Extract the (X, Y) coordinate from the center of the cell holding the provided text.  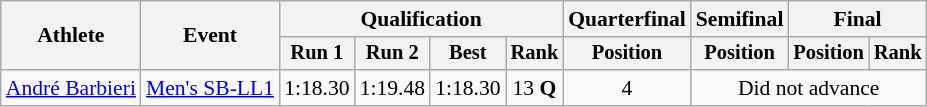
Event (210, 36)
Qualification (421, 19)
Final (857, 19)
Semifinal (740, 19)
Quarterfinal (627, 19)
Did not advance (809, 88)
Men's SB-LL1 (210, 88)
1:19.48 (392, 88)
Best (468, 54)
13 Q (535, 88)
Run 2 (392, 54)
Run 1 (316, 54)
4 (627, 88)
André Barbieri (71, 88)
Athlete (71, 36)
